Return the [X, Y] coordinate for the center point of the cell that contains the specified text.  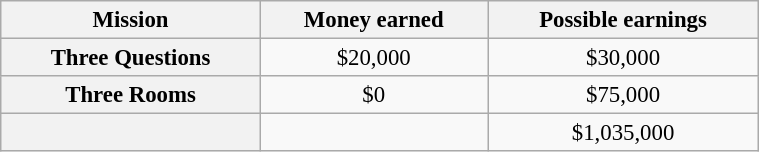
$20,000 [374, 57]
$30,000 [623, 57]
Three Rooms [130, 95]
$1,035,000 [623, 133]
$0 [374, 95]
Mission [130, 20]
Three Questions [130, 57]
$75,000 [623, 95]
Possible earnings [623, 20]
Money earned [374, 20]
